Scan for the cell matching the given text and deliver its [X, Y] coordinate at center. 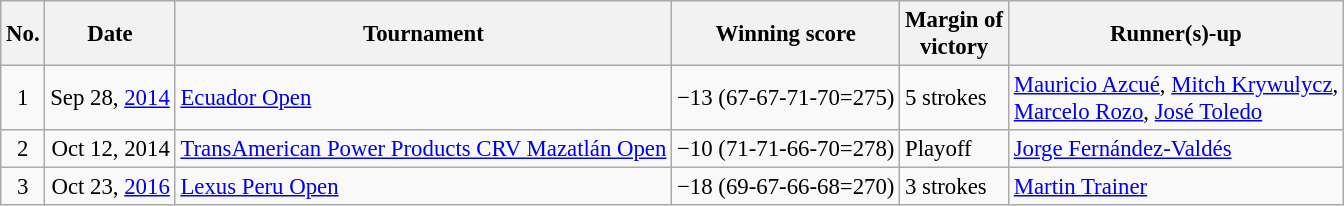
3 strokes [954, 187]
−18 (69-67-66-68=270) [786, 187]
Tournament [424, 34]
−13 (67-67-71-70=275) [786, 98]
Oct 12, 2014 [110, 149]
Ecuador Open [424, 98]
No. [23, 34]
Runner(s)-up [1176, 34]
Playoff [954, 149]
Jorge Fernández-Valdés [1176, 149]
Sep 28, 2014 [110, 98]
Martin Trainer [1176, 187]
Mauricio Azcué, Mitch Krywulycz, Marcelo Rozo, José Toledo [1176, 98]
3 [23, 187]
−10 (71-71-66-70=278) [786, 149]
5 strokes [954, 98]
TransAmerican Power Products CRV Mazatlán Open [424, 149]
Date [110, 34]
Margin ofvictory [954, 34]
Lexus Peru Open [424, 187]
2 [23, 149]
Winning score [786, 34]
1 [23, 98]
Oct 23, 2016 [110, 187]
